Determine the [x, y] coordinate at the center of the cell enclosing the given text.  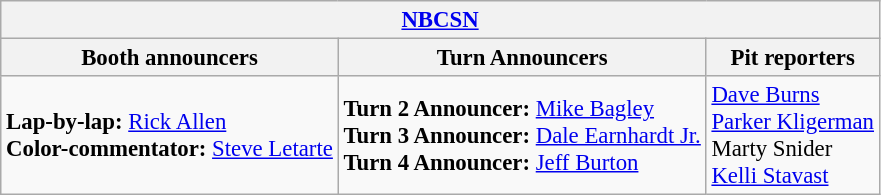
Dave BurnsParker KligermanMarty SniderKelli Stavast [792, 136]
NBCSN [440, 20]
Turn 2 Announcer: Mike Bagley Turn 3 Announcer: Dale Earnhardt Jr.Turn 4 Announcer: Jeff Burton [522, 136]
Lap-by-lap: Rick AllenColor-commentator: Steve Letarte [170, 136]
Pit reporters [792, 58]
Booth announcers [170, 58]
Turn Announcers [522, 58]
